Return the [x, y] coordinate for the center point of the cell that contains the specified text.  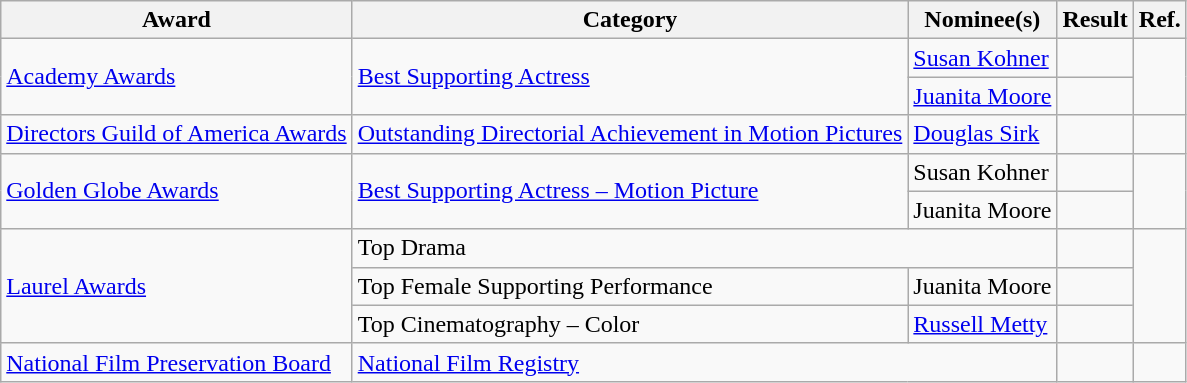
Category [630, 20]
Laurel Awards [176, 286]
Academy Awards [176, 77]
Golden Globe Awards [176, 191]
National Film Preservation Board [176, 362]
Ref. [1160, 20]
Top Drama [704, 248]
Nominee(s) [982, 20]
Top Female Supporting Performance [630, 286]
Russell Metty [982, 324]
National Film Registry [704, 362]
Douglas Sirk [982, 134]
Directors Guild of America Awards [176, 134]
Best Supporting Actress [630, 77]
Best Supporting Actress – Motion Picture [630, 191]
Outstanding Directorial Achievement in Motion Pictures [630, 134]
Award [176, 20]
Result [1095, 20]
Top Cinematography – Color [630, 324]
